Return the [X, Y] coordinate for the center point of the cell that contains the specified text.  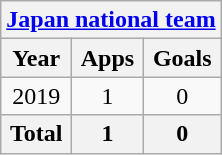
Year [36, 58]
Apps [108, 58]
Total [36, 134]
2019 [36, 96]
Japan national team [111, 20]
Goals [182, 58]
